Extract the [x, y] coordinate from the center of the cell holding the provided text.  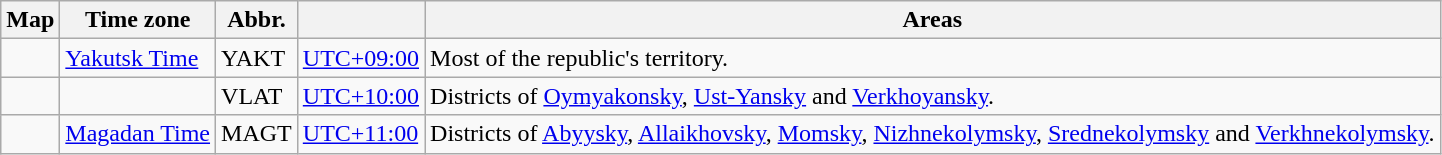
Districts of Abyysky, Allaikhovsky, Momsky, Nizhnekolymsky, Srednekolymsky and Verkhnekolymsky. [933, 134]
UTC+11:00 [360, 134]
Magadan Time [138, 134]
UTC+10:00 [360, 96]
YAKT [257, 58]
Map [30, 20]
Yakutsk Time [138, 58]
VLAT [257, 96]
Most of the republic's territory. [933, 58]
MAGT [257, 134]
UTC+09:00 [360, 58]
Abbr. [257, 20]
Time zone [138, 20]
Districts of Oymyakonsky, Ust-Yansky and Verkhoyansky. [933, 96]
Areas [933, 20]
